Output the (X, Y) coordinate of the center of the cell containing the given text.  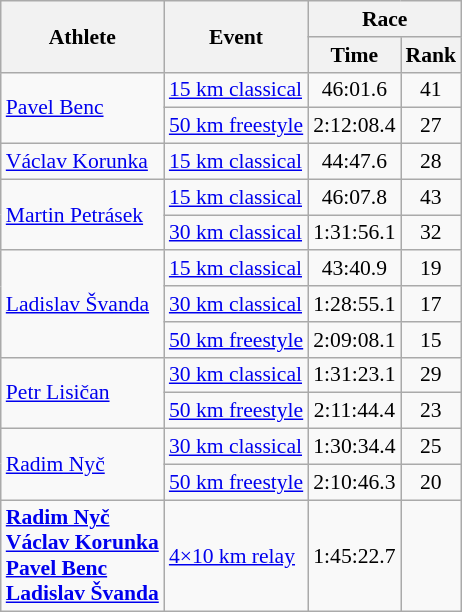
23 (432, 411)
27 (432, 126)
Radim Nyč Václav Korunka Pavel Benc Ladislav Švanda (82, 556)
43 (432, 197)
Martin Petrásek (82, 214)
Václav Korunka (82, 162)
41 (432, 90)
1:31:56.1 (354, 233)
Ladislav Švanda (82, 304)
2:12:08.4 (354, 126)
4×10 km relay (236, 556)
Radim Nyč (82, 464)
2:09:08.1 (354, 340)
1:30:34.4 (354, 447)
2:10:46.3 (354, 482)
1:31:23.1 (354, 375)
43:40.9 (354, 269)
1:45:22.7 (354, 556)
Athlete (82, 36)
20 (432, 482)
46:07.8 (354, 197)
Time (354, 55)
46:01.6 (354, 90)
Petr Lisičan (82, 392)
19 (432, 269)
44:47.6 (354, 162)
29 (432, 375)
17 (432, 304)
32 (432, 233)
28 (432, 162)
Event (236, 36)
1:28:55.1 (354, 304)
Rank (432, 55)
Pavel Benc (82, 108)
2:11:44.4 (354, 411)
Race (384, 19)
25 (432, 447)
15 (432, 340)
